Locate the cell with the specified text and output its [X, Y] center coordinate. 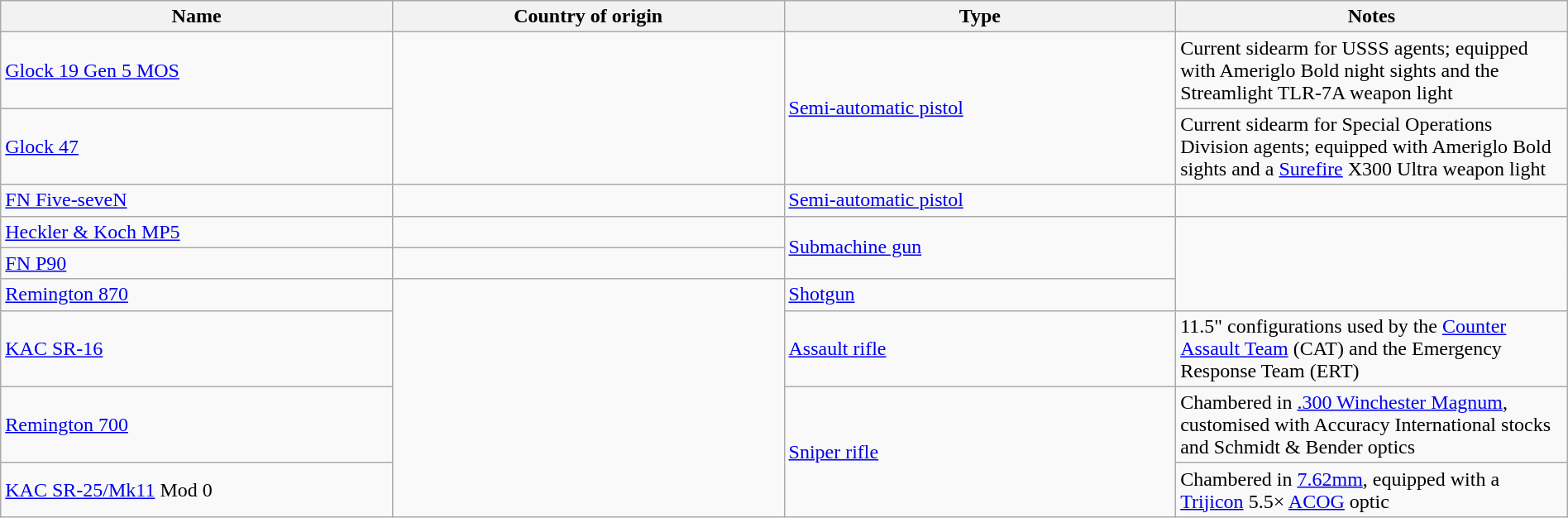
Current sidearm for Special Operations Division agents; equipped with Ameriglo Bold sights and a Surefire X300 Ultra weapon light [1372, 146]
Glock 47 [197, 146]
FN P90 [197, 263]
Sniper rifle [980, 452]
Chambered in .300 Winchester Magnum, customised with Accuracy International stocks and Schmidt & Bender optics [1372, 424]
Submachine gun [980, 247]
Notes [1372, 17]
Country of origin [588, 17]
Heckler & Koch MP5 [197, 232]
Shotgun [980, 295]
Chambered in 7.62mm, equipped with a Trijicon 5.5× ACOG optic [1372, 490]
KAC SR-16 [197, 348]
Name [197, 17]
Type [980, 17]
KAC SR-25/Mk11 Mod 0 [197, 490]
Remington 700 [197, 424]
Remington 870 [197, 295]
Glock 19 Gen 5 MOS [197, 70]
Current sidearm for USSS agents; equipped with Ameriglo Bold night sights and the Streamlight TLR-7A weapon light [1372, 70]
11.5" configurations used by the Counter Assault Team (CAT) and the Emergency Response Team (ERT) [1372, 348]
Assault rifle [980, 348]
FN Five-seveN [197, 200]
